Scan for the cell matching the given text and deliver its (X, Y) coordinate at center. 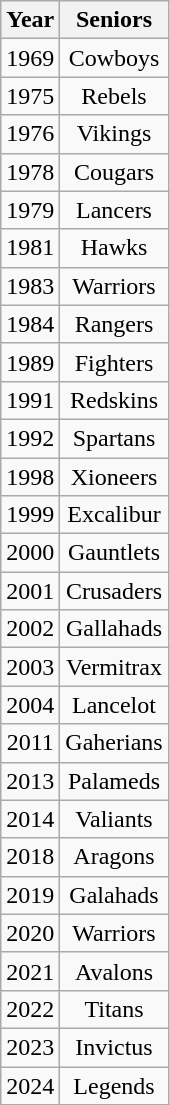
2011 (30, 743)
Avalons (114, 971)
Hawks (114, 248)
Rangers (114, 324)
1976 (30, 134)
2001 (30, 591)
1992 (30, 438)
1998 (30, 477)
Lancers (114, 210)
Redskins (114, 400)
2022 (30, 1009)
Gaherians (114, 743)
2024 (30, 1085)
1969 (30, 58)
Gauntlets (114, 553)
2014 (30, 819)
1991 (30, 400)
2020 (30, 933)
1999 (30, 515)
2018 (30, 857)
2003 (30, 667)
Crusaders (114, 591)
Vikings (114, 134)
2021 (30, 971)
Year (30, 20)
Lancelot (114, 705)
Rebels (114, 96)
Palameds (114, 781)
Valiants (114, 819)
2019 (30, 895)
2013 (30, 781)
1984 (30, 324)
Titans (114, 1009)
Legends (114, 1085)
1978 (30, 172)
2004 (30, 705)
1975 (30, 96)
Invictus (114, 1047)
Fighters (114, 362)
Vermitrax (114, 667)
2002 (30, 629)
1989 (30, 362)
Aragons (114, 857)
Cougars (114, 172)
Cowboys (114, 58)
2000 (30, 553)
Spartans (114, 438)
Xioneers (114, 477)
1983 (30, 286)
1981 (30, 248)
Gallahads (114, 629)
Seniors (114, 20)
2023 (30, 1047)
1979 (30, 210)
Excalibur (114, 515)
Galahads (114, 895)
